From the cell containing the given text, extract its center point as [x, y] coordinate. 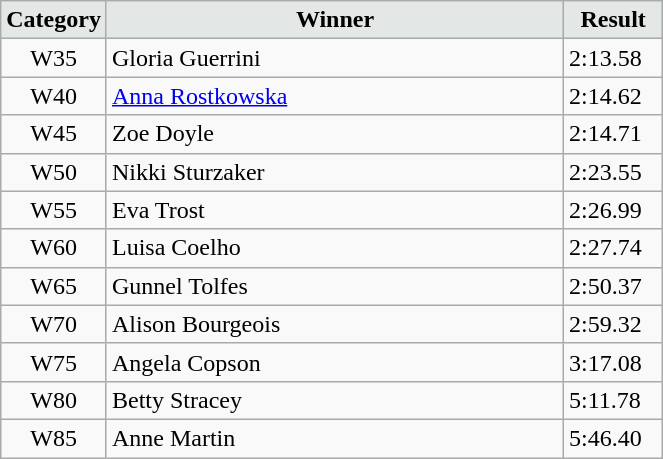
W35 [54, 58]
Alison Bourgeois [334, 324]
W60 [54, 248]
W70 [54, 324]
W50 [54, 172]
2:26.99 [614, 210]
2:13.58 [614, 58]
Anna Rostkowska [334, 96]
Gloria Guerrini [334, 58]
5:11.78 [614, 400]
Angela Copson [334, 362]
W65 [54, 286]
2:59.32 [614, 324]
2:27.74 [614, 248]
Anne Martin [334, 438]
W80 [54, 400]
Zoe Doyle [334, 134]
W45 [54, 134]
3:17.08 [614, 362]
2:14.62 [614, 96]
Category [54, 20]
5:46.40 [614, 438]
Eva Trost [334, 210]
Result [614, 20]
Luisa Coelho [334, 248]
Gunnel Tolfes [334, 286]
2:14.71 [614, 134]
Betty Stracey [334, 400]
Winner [334, 20]
W40 [54, 96]
2:23.55 [614, 172]
W85 [54, 438]
Nikki Sturzaker [334, 172]
2:50.37 [614, 286]
W55 [54, 210]
W75 [54, 362]
